Pinpoint the cell where the given text exists, returning its [x, y] midpoint coordinate. 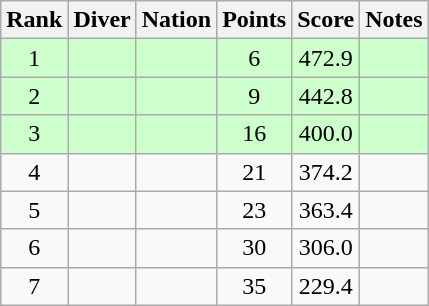
7 [34, 286]
229.4 [326, 286]
23 [254, 210]
3 [34, 134]
400.0 [326, 134]
442.8 [326, 96]
21 [254, 172]
5 [34, 210]
Score [326, 20]
Diver [102, 20]
374.2 [326, 172]
35 [254, 286]
9 [254, 96]
Nation [176, 20]
Points [254, 20]
363.4 [326, 210]
472.9 [326, 58]
16 [254, 134]
1 [34, 58]
4 [34, 172]
Notes [394, 20]
Rank [34, 20]
2 [34, 96]
306.0 [326, 248]
30 [254, 248]
